Identify which cell holds the provided text, then report its [X, Y] central coordinate. 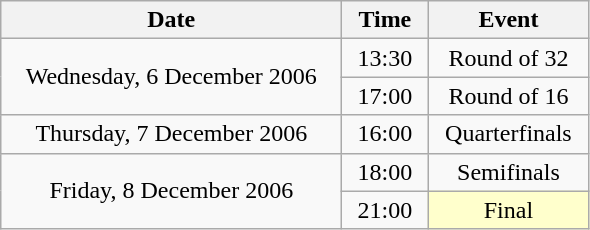
Friday, 8 December 2006 [172, 191]
16:00 [385, 134]
21:00 [385, 210]
Event [508, 20]
Thursday, 7 December 2006 [172, 134]
Wednesday, 6 December 2006 [172, 77]
Time [385, 20]
Quarterfinals [508, 134]
17:00 [385, 96]
Round of 16 [508, 96]
Final [508, 210]
Date [172, 20]
13:30 [385, 58]
18:00 [385, 172]
Semifinals [508, 172]
Round of 32 [508, 58]
